Return (X, Y) of the center of cell containing provided text 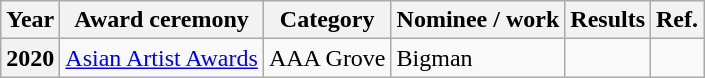
Asian Artist Awards (162, 58)
Year (30, 20)
2020 (30, 58)
Results (608, 20)
Nominee / work (478, 20)
Bigman (478, 58)
Award ceremony (162, 20)
Category (327, 20)
Ref. (678, 20)
AAA Grove (327, 58)
